Provide the [X, Y] coordinate of the cell's center where the given text is located.  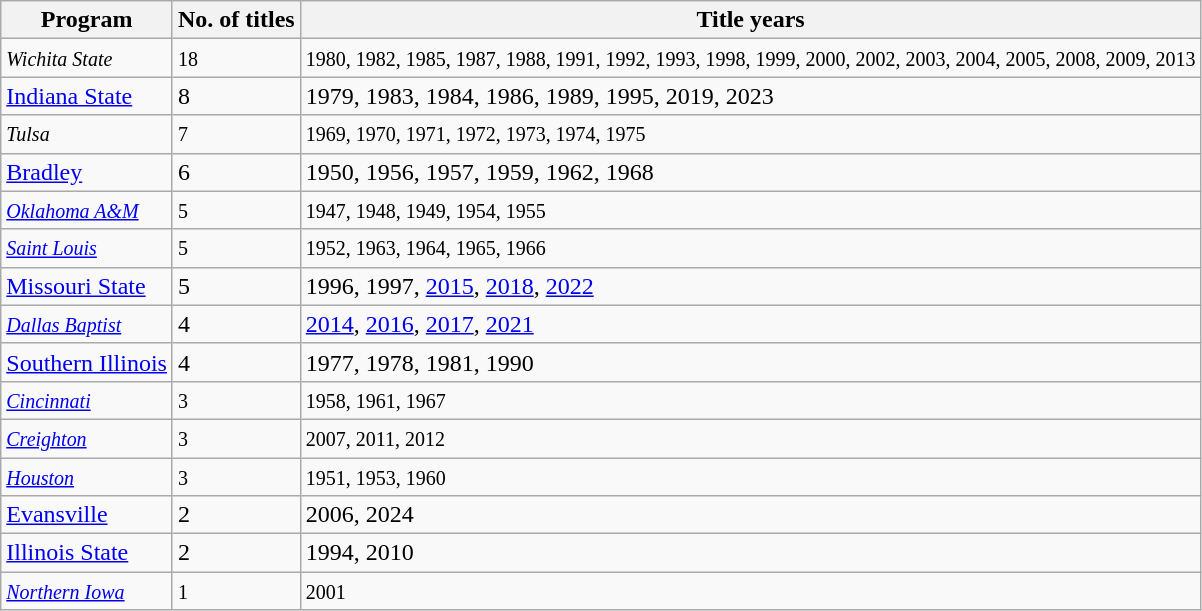
2014, 2016, 2017, 2021 [750, 324]
1979, 1983, 1984, 1986, 1989, 1995, 2019, 2023 [750, 96]
2001 [750, 591]
2007, 2011, 2012 [750, 438]
Dallas Baptist [87, 324]
Bradley [87, 172]
Program [87, 20]
8 [236, 96]
Missouri State [87, 286]
1996, 1997, 2015, 2018, 2022 [750, 286]
2006, 2024 [750, 515]
Evansville [87, 515]
1 [236, 591]
1951, 1953, 1960 [750, 477]
Illinois State [87, 553]
Tulsa [87, 134]
1969, 1970, 1971, 1972, 1973, 1974, 1975 [750, 134]
Wichita State [87, 58]
1952, 1963, 1964, 1965, 1966 [750, 248]
Southern Illinois [87, 362]
Cincinnati [87, 400]
6 [236, 172]
7 [236, 134]
Oklahoma A&M [87, 210]
Creighton [87, 438]
1947, 1948, 1949, 1954, 1955 [750, 210]
1950, 1956, 1957, 1959, 1962, 1968 [750, 172]
No. of titles [236, 20]
Saint Louis [87, 248]
Houston [87, 477]
18 [236, 58]
1958, 1961, 1967 [750, 400]
1994, 2010 [750, 553]
Northern Iowa [87, 591]
1977, 1978, 1981, 1990 [750, 362]
1980, 1982, 1985, 1987, 1988, 1991, 1992, 1993, 1998, 1999, 2000, 2002, 2003, 2004, 2005, 2008, 2009, 2013 [750, 58]
Indiana State [87, 96]
Title years [750, 20]
